Pinpoint the cell where the given text exists, returning its (X, Y) midpoint coordinate. 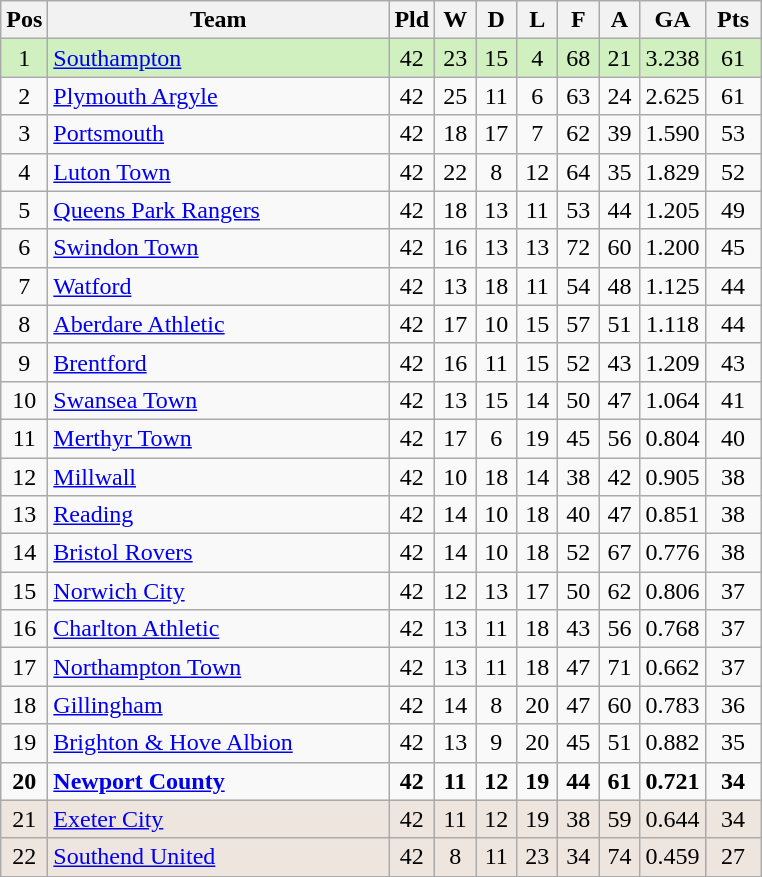
39 (620, 134)
Millwall (218, 477)
Brighton & Hove Albion (218, 743)
5 (24, 210)
F (578, 20)
A (620, 20)
GA (672, 20)
0.905 (672, 477)
Plymouth Argyle (218, 96)
54 (578, 286)
Swansea Town (218, 400)
1.209 (672, 362)
67 (620, 553)
1.118 (672, 324)
1.064 (672, 400)
Exeter City (218, 819)
41 (733, 400)
0.882 (672, 743)
25 (456, 96)
71 (620, 667)
D (496, 20)
27 (733, 857)
Pld (412, 20)
Charlton Athletic (218, 629)
Portsmouth (218, 134)
1.125 (672, 286)
0.662 (672, 667)
74 (620, 857)
3 (24, 134)
72 (578, 248)
0.851 (672, 515)
0.806 (672, 591)
3.238 (672, 58)
48 (620, 286)
Aberdare Athletic (218, 324)
Norwich City (218, 591)
1.200 (672, 248)
Newport County (218, 781)
Pos (24, 20)
68 (578, 58)
63 (578, 96)
Reading (218, 515)
Pts (733, 20)
64 (578, 172)
Gillingham (218, 705)
Southampton (218, 58)
36 (733, 705)
0.776 (672, 553)
2 (24, 96)
Luton Town (218, 172)
Queens Park Rangers (218, 210)
1.829 (672, 172)
Bristol Rovers (218, 553)
Southend United (218, 857)
0.783 (672, 705)
L (538, 20)
0.644 (672, 819)
2.625 (672, 96)
0.804 (672, 438)
57 (578, 324)
Brentford (218, 362)
Watford (218, 286)
0.721 (672, 781)
Swindon Town (218, 248)
Merthyr Town (218, 438)
0.768 (672, 629)
49 (733, 210)
1.590 (672, 134)
24 (620, 96)
Northampton Town (218, 667)
1.205 (672, 210)
W (456, 20)
1 (24, 58)
0.459 (672, 857)
59 (620, 819)
Team (218, 20)
